Extract the (X, Y) coordinate from the center of the cell holding the provided text.  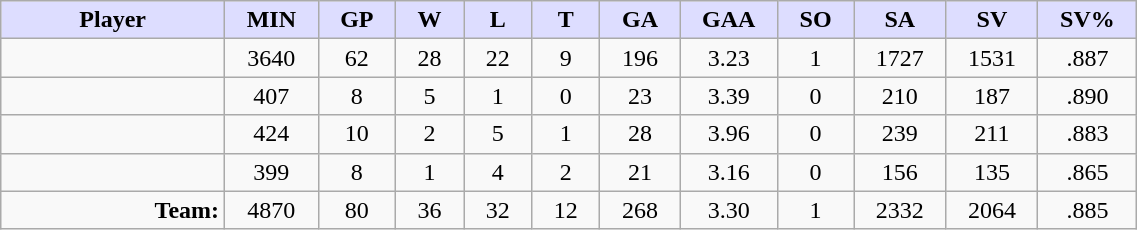
1727 (900, 58)
3.39 (728, 96)
80 (356, 210)
424 (272, 134)
SA (900, 20)
187 (992, 96)
211 (992, 134)
2064 (992, 210)
MIN (272, 20)
239 (900, 134)
36 (430, 210)
22 (498, 58)
23 (640, 96)
399 (272, 172)
135 (992, 172)
268 (640, 210)
9 (566, 58)
3.23 (728, 58)
21 (640, 172)
32 (498, 210)
10 (356, 134)
3640 (272, 58)
SV (992, 20)
GAA (728, 20)
.885 (1088, 210)
T (566, 20)
3.16 (728, 172)
62 (356, 58)
GP (356, 20)
12 (566, 210)
407 (272, 96)
SO (816, 20)
2332 (900, 210)
210 (900, 96)
196 (640, 58)
.890 (1088, 96)
SV% (1088, 20)
3.96 (728, 134)
3.30 (728, 210)
W (430, 20)
4870 (272, 210)
4 (498, 172)
.883 (1088, 134)
Team: (113, 210)
L (498, 20)
.865 (1088, 172)
Player (113, 20)
156 (900, 172)
1531 (992, 58)
GA (640, 20)
.887 (1088, 58)
